For the text-containing cell, return its midpoint in (x, y) coordinate format. 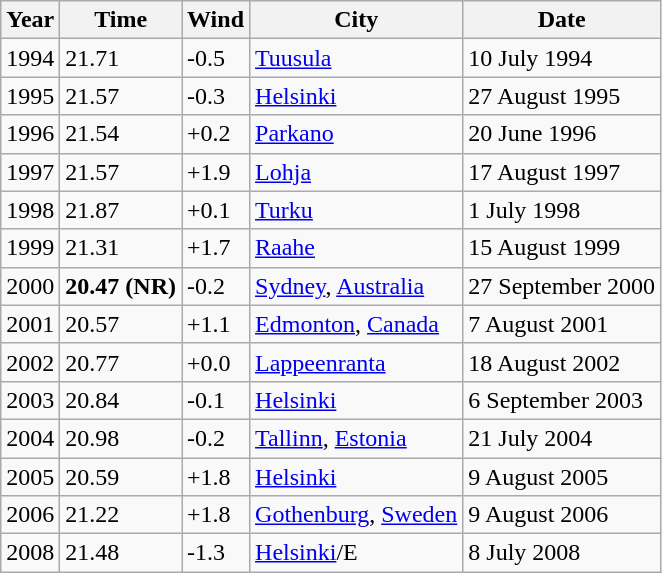
1 July 1998 (562, 210)
21.71 (121, 58)
Raahe (356, 248)
Parkano (356, 134)
+1.9 (216, 172)
Tallinn, Estonia (356, 438)
27 August 1995 (562, 96)
1994 (30, 58)
Date (562, 20)
15 August 1999 (562, 248)
Lappeenranta (356, 362)
Helsinki/E (356, 553)
-1.3 (216, 553)
-0.1 (216, 400)
1996 (30, 134)
6 September 2003 (562, 400)
Tuusula (356, 58)
Year (30, 20)
20.98 (121, 438)
Lohja (356, 172)
2003 (30, 400)
1997 (30, 172)
1998 (30, 210)
18 August 2002 (562, 362)
20.47 (NR) (121, 286)
2006 (30, 515)
2000 (30, 286)
21 July 2004 (562, 438)
Edmonton, Canada (356, 324)
Sydney, Australia (356, 286)
2005 (30, 477)
21.48 (121, 553)
Gothenburg, Sweden (356, 515)
7 August 2001 (562, 324)
+1.7 (216, 248)
2002 (30, 362)
20.57 (121, 324)
20.77 (121, 362)
+0.0 (216, 362)
21.22 (121, 515)
27 September 2000 (562, 286)
9 August 2005 (562, 477)
-0.3 (216, 96)
+0.2 (216, 134)
-0.5 (216, 58)
1995 (30, 96)
8 July 2008 (562, 553)
20 June 1996 (562, 134)
20.59 (121, 477)
9 August 2006 (562, 515)
21.31 (121, 248)
+1.1 (216, 324)
Time (121, 20)
17 August 1997 (562, 172)
1999 (30, 248)
10 July 1994 (562, 58)
2001 (30, 324)
2004 (30, 438)
21.87 (121, 210)
City (356, 20)
21.54 (121, 134)
Wind (216, 20)
20.84 (121, 400)
2008 (30, 553)
Turku (356, 210)
+0.1 (216, 210)
